Extract the [X, Y] coordinate from the center of the cell holding the provided text.  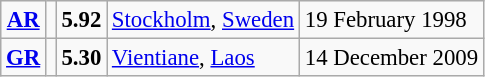
Stockholm, Sweden [204, 20]
14 December 2009 [391, 58]
GR [24, 58]
19 February 1998 [391, 20]
5.30 [81, 58]
Vientiane, Laos [204, 58]
AR [24, 20]
5.92 [81, 20]
